Capture the cell that displays the provided text and extract its [x, y] central coordinate. 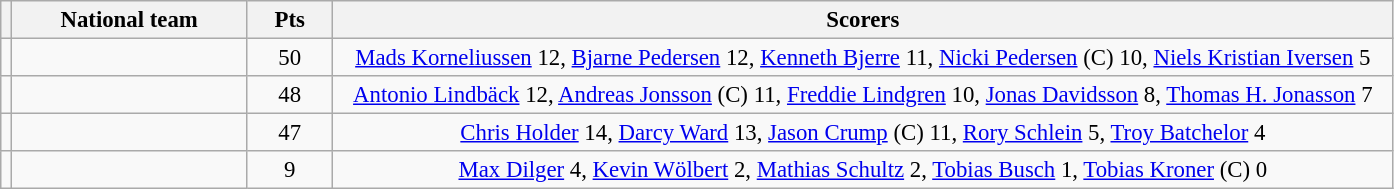
Scorers [864, 20]
Antonio Lindbäck 12, Andreas Jonsson (C) 11, Freddie Lindgren 10, Jonas Davidsson 8, Thomas H. Jonasson 7 [864, 95]
47 [290, 133]
48 [290, 95]
Mads Korneliussen 12, Bjarne Pedersen 12, Kenneth Bjerre 11, Nicki Pedersen (C) 10, Niels Kristian Iversen 5 [864, 58]
50 [290, 58]
Max Dilger 4, Kevin Wölbert 2, Mathias Schultz 2, Tobias Busch 1, Tobias Kroner (C) 0 [864, 170]
Chris Holder 14, Darcy Ward 13, Jason Crump (C) 11, Rory Schlein 5, Troy Batchelor 4 [864, 133]
9 [290, 170]
Pts [290, 20]
National team [129, 20]
